Provide the [X, Y] coordinate of the cell's center where the given text is located.  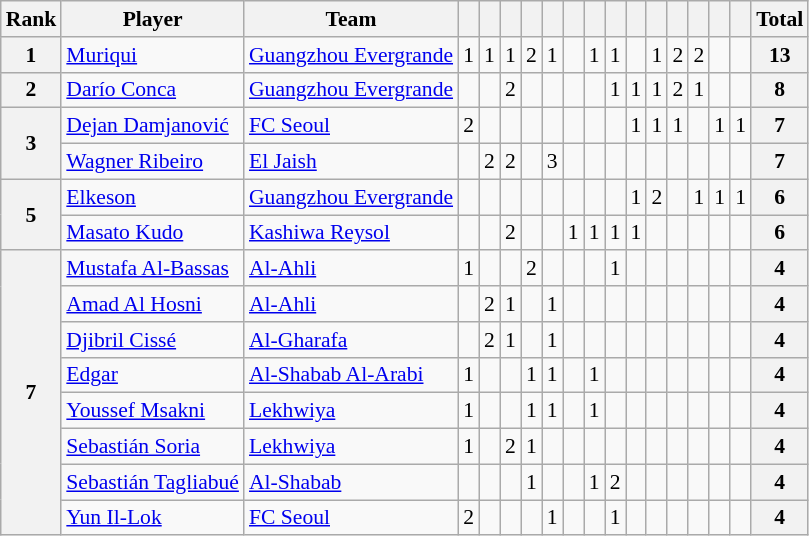
Player [152, 19]
Elkeson [152, 197]
El Jaish [351, 162]
Kashiwa Reysol [351, 233]
Muriqui [152, 55]
Al-Shabab [351, 482]
Darío Conca [152, 90]
Total [780, 19]
13 [780, 55]
Djibril Cissé [152, 340]
Sebastián Soria [152, 447]
Amad Al Hosni [152, 304]
Masato Kudo [152, 233]
Al-Shabab Al-Arabi [351, 375]
8 [780, 90]
Youssef Msakni [152, 411]
5 [32, 214]
Al-Gharafa [351, 340]
Yun Il-Lok [152, 518]
Mustafa Al-Bassas [152, 269]
Rank [32, 19]
Dejan Damjanović [152, 126]
Edgar [152, 375]
Sebastián Tagliabué [152, 482]
Team [351, 19]
Wagner Ribeiro [152, 162]
